Pinpoint the cell where the given text exists, returning its (X, Y) midpoint coordinate. 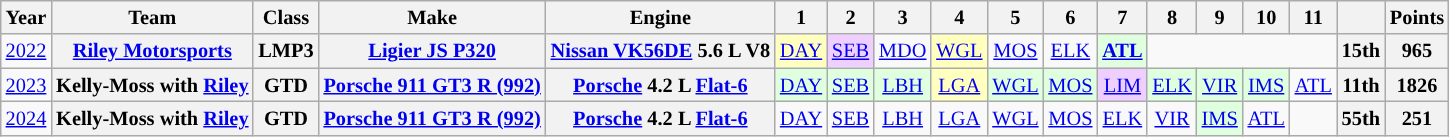
15th (1361, 51)
LMP3 (286, 51)
1826 (1417, 85)
9 (1220, 17)
1 (801, 17)
Year (26, 17)
8 (1172, 17)
10 (1266, 17)
4 (959, 17)
11 (1314, 17)
2 (850, 17)
965 (1417, 51)
6 (1070, 17)
251 (1417, 118)
7 (1122, 17)
MDO (902, 51)
Team (152, 17)
2022 (26, 51)
LIM (1122, 85)
2024 (26, 118)
11th (1361, 85)
Engine (660, 17)
Points (1417, 17)
55th (1361, 118)
Make (432, 17)
Riley Motorsports (152, 51)
Class (286, 17)
2023 (26, 85)
Ligier JS P320 (432, 51)
Nissan VK56DE 5.6 L V8 (660, 51)
3 (902, 17)
5 (1015, 17)
